Scan for the cell matching the given text and deliver its [X, Y] coordinate at center. 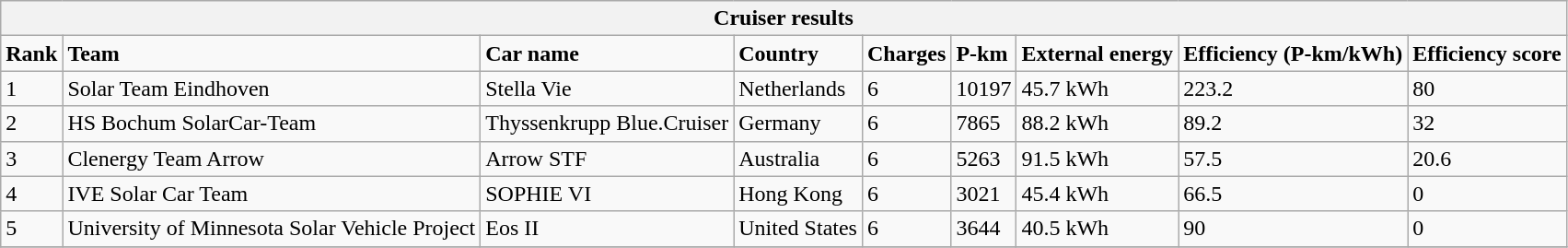
Netherlands [798, 89]
Clenergy Team Arrow [272, 159]
3644 [983, 229]
3021 [983, 194]
Arrow STF [608, 159]
Rank [31, 53]
Cruiser results [784, 18]
Team [272, 53]
Solar Team Eindhoven [272, 89]
4 [31, 194]
10197 [983, 89]
HS Bochum SolarCar-Team [272, 124]
Car name [608, 53]
Thyssenkrupp Blue.Cruiser [608, 124]
32 [1488, 124]
40.5 kWh [1098, 229]
Country [798, 53]
University of Minnesota Solar Vehicle Project [272, 229]
Hong Kong [798, 194]
Charges [906, 53]
88.2 kWh [1098, 124]
Germany [798, 124]
89.2 [1293, 124]
5 [31, 229]
3 [31, 159]
Efficiency (P-km/kWh) [1293, 53]
IVE Solar Car Team [272, 194]
7865 [983, 124]
90 [1293, 229]
Stella Vie [608, 89]
66.5 [1293, 194]
P-km [983, 53]
1 [31, 89]
SOPHIE VI [608, 194]
5263 [983, 159]
45.4 kWh [1098, 194]
223.2 [1293, 89]
Efficiency score [1488, 53]
External energy [1098, 53]
57.5 [1293, 159]
80 [1488, 89]
Australia [798, 159]
91.5 kWh [1098, 159]
United States [798, 229]
2 [31, 124]
Eos II [608, 229]
20.6 [1488, 159]
45.7 kWh [1098, 89]
